Identify which cell holds the provided text, then report its [x, y] central coordinate. 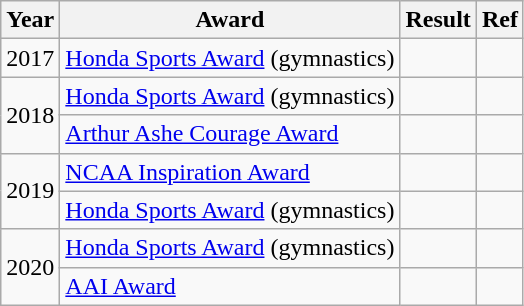
AAI Award [230, 286]
Result [438, 20]
2019 [30, 191]
2020 [30, 267]
2017 [30, 58]
2018 [30, 115]
NCAA Inspiration Award [230, 172]
Arthur Ashe Courage Award [230, 134]
Award [230, 20]
Year [30, 20]
Ref [500, 20]
